Detect which cell encompasses the target text, then output its (X, Y) center coordinate. 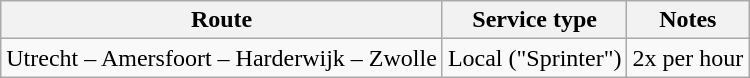
Route (222, 20)
Notes (688, 20)
Service type (534, 20)
Utrecht – Amersfoort – Harderwijk – Zwolle (222, 58)
2x per hour (688, 58)
Local ("Sprinter") (534, 58)
